Return the [X, Y] coordinate for the center point of the cell that contains the specified text.  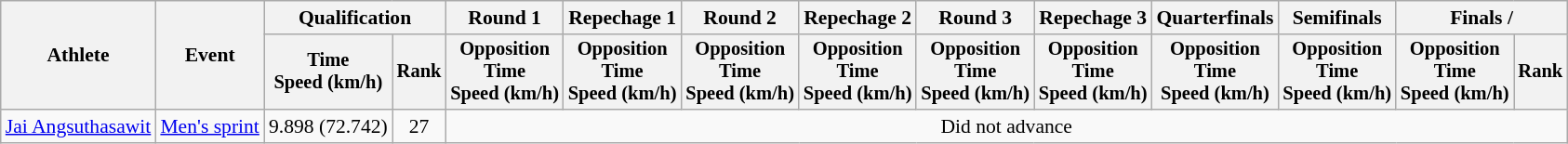
Round 1 [504, 18]
Athlete [78, 56]
Round 3 [975, 18]
Repechage 1 [623, 18]
Men's sprint [210, 126]
Did not advance [1006, 126]
27 [419, 126]
Quarterfinals [1215, 18]
Qualification [355, 18]
Repechage 3 [1094, 18]
9.898 (72.742) [328, 126]
TimeSpeed (km/h) [328, 72]
Event [210, 56]
Jai Angsuthasawit [78, 126]
Finals / [1482, 18]
Round 2 [740, 18]
Repechage 2 [857, 18]
Semifinals [1337, 18]
